Return (x, y) of the center of cell containing provided text 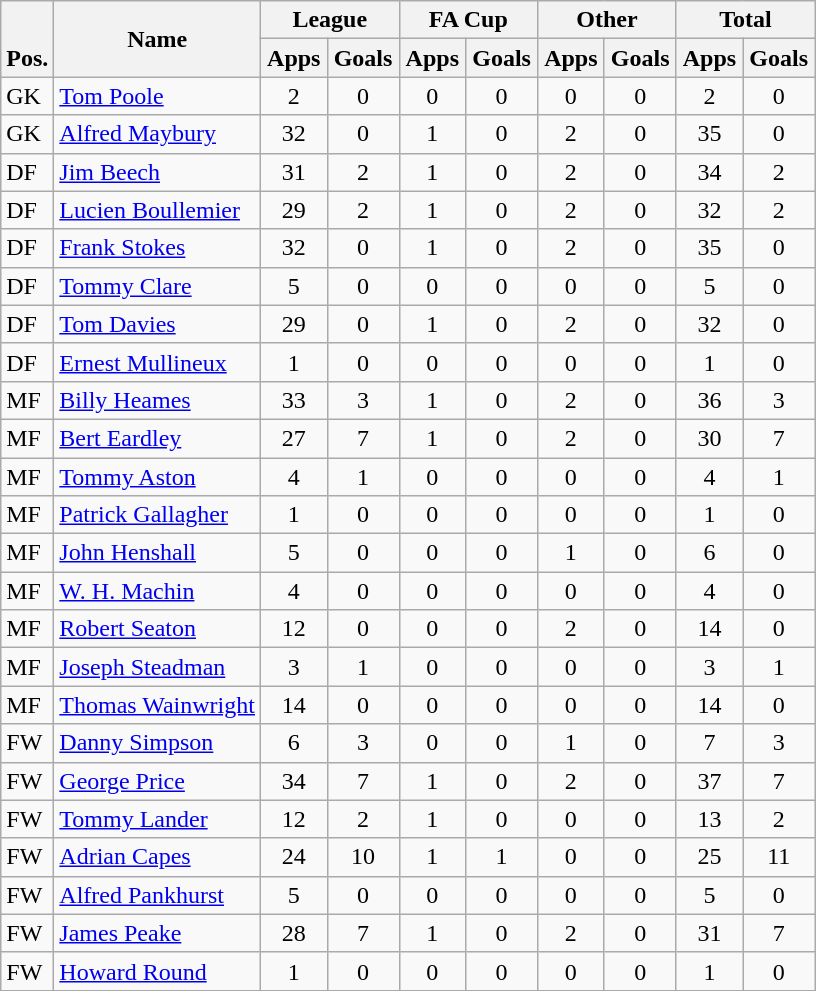
Joseph Steadman (158, 667)
Adrian Capes (158, 857)
24 (294, 857)
Pos. (28, 39)
George Price (158, 781)
13 (710, 819)
James Peake (158, 933)
Howard Round (158, 971)
Tommy Clare (158, 286)
Billy Heames (158, 400)
Total (746, 20)
Patrick Gallagher (158, 515)
Tommy Aston (158, 477)
33 (294, 400)
John Henshall (158, 553)
37 (710, 781)
Jim Beech (158, 172)
11 (779, 857)
Bert Eardley (158, 438)
Robert Seaton (158, 629)
W. H. Machin (158, 591)
Other (608, 20)
Tom Davies (158, 324)
27 (294, 438)
Alfred Pankhurst (158, 895)
FA Cup (468, 20)
Name (158, 39)
Lucien Boullemier (158, 210)
Frank Stokes (158, 248)
36 (710, 400)
Tommy Lander (158, 819)
League (330, 20)
30 (710, 438)
Alfred Maybury (158, 134)
28 (294, 933)
Thomas Wainwright (158, 705)
25 (710, 857)
Tom Poole (158, 96)
10 (363, 857)
Danny Simpson (158, 743)
Ernest Mullineux (158, 362)
